Search for the cell housing the specified text and yield its [x, y] center coordinate. 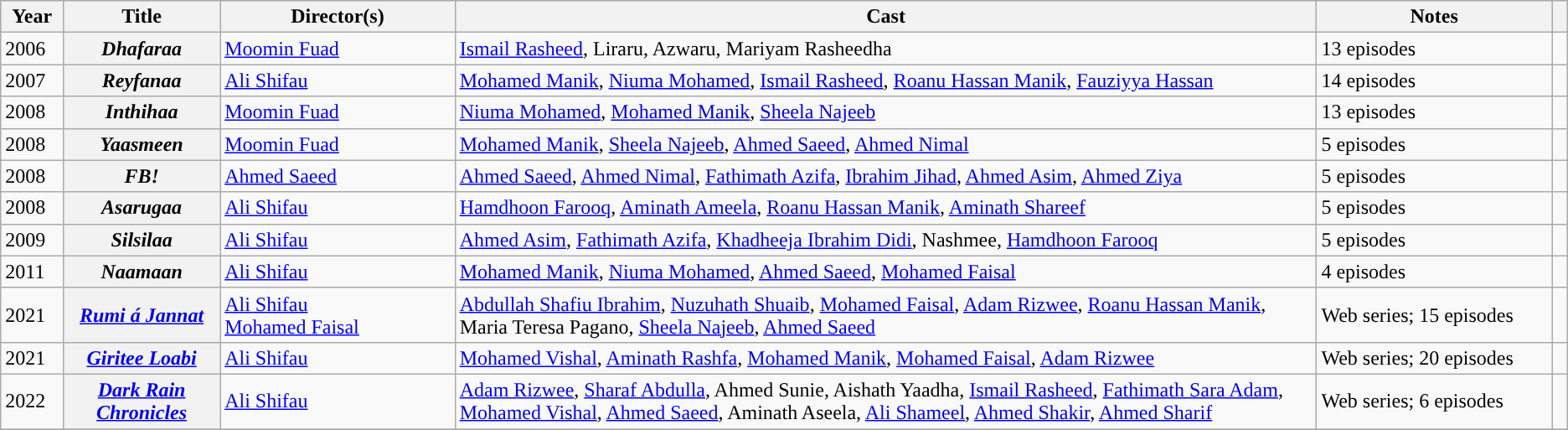
Reyfanaa [142, 80]
Mohamed Vishal, Aminath Rashfa, Mohamed Manik, Mohamed Faisal, Adam Rizwee [886, 358]
Mohamed Manik, Sheela Najeeb, Ahmed Saeed, Ahmed Nimal [886, 144]
Giritee Loabi [142, 358]
Abdullah Shafiu Ibrahim, Nuzuhath Shuaib, Mohamed Faisal, Adam Rizwee, Roanu Hassan Manik, Maria Teresa Pagano, Sheela Najeeb, Ahmed Saeed [886, 315]
Ali ShifauMohamed Faisal [338, 315]
2011 [32, 272]
Hamdhoon Farooq, Aminath Ameela, Roanu Hassan Manik, Aminath Shareef [886, 208]
Director(s) [338, 17]
Naamaan [142, 272]
4 episodes [1434, 272]
Dark Rain Chronicles [142, 401]
Inthihaa [142, 112]
Rumi á Jannat [142, 315]
Year [32, 17]
Niuma Mohamed, Mohamed Manik, Sheela Najeeb [886, 112]
Ahmed Saeed [338, 176]
Notes [1434, 17]
Yaasmeen [142, 144]
2009 [32, 240]
Asarugaa [142, 208]
Dhafaraa [142, 49]
Ahmed Saeed, Ahmed Nimal, Fathimath Azifa, Ibrahim Jihad, Ahmed Asim, Ahmed Ziya [886, 176]
Ismail Rasheed, Liraru, Azwaru, Mariyam Rasheedha [886, 49]
Silsilaa [142, 240]
Web series; 6 episodes [1434, 401]
Cast [886, 17]
14 episodes [1434, 80]
Title [142, 17]
2006 [32, 49]
FB! [142, 176]
2022 [32, 401]
Mohamed Manik, Niuma Mohamed, Ahmed Saeed, Mohamed Faisal [886, 272]
Web series; 20 episodes [1434, 358]
Mohamed Manik, Niuma Mohamed, Ismail Rasheed, Roanu Hassan Manik, Fauziyya Hassan [886, 80]
2007 [32, 80]
Web series; 15 episodes [1434, 315]
Ahmed Asim, Fathimath Azifa, Khadheeja Ibrahim Didi, Nashmee, Hamdhoon Farooq [886, 240]
